Find where the given text appears and provide that cell's center as [X, Y] coordinate. 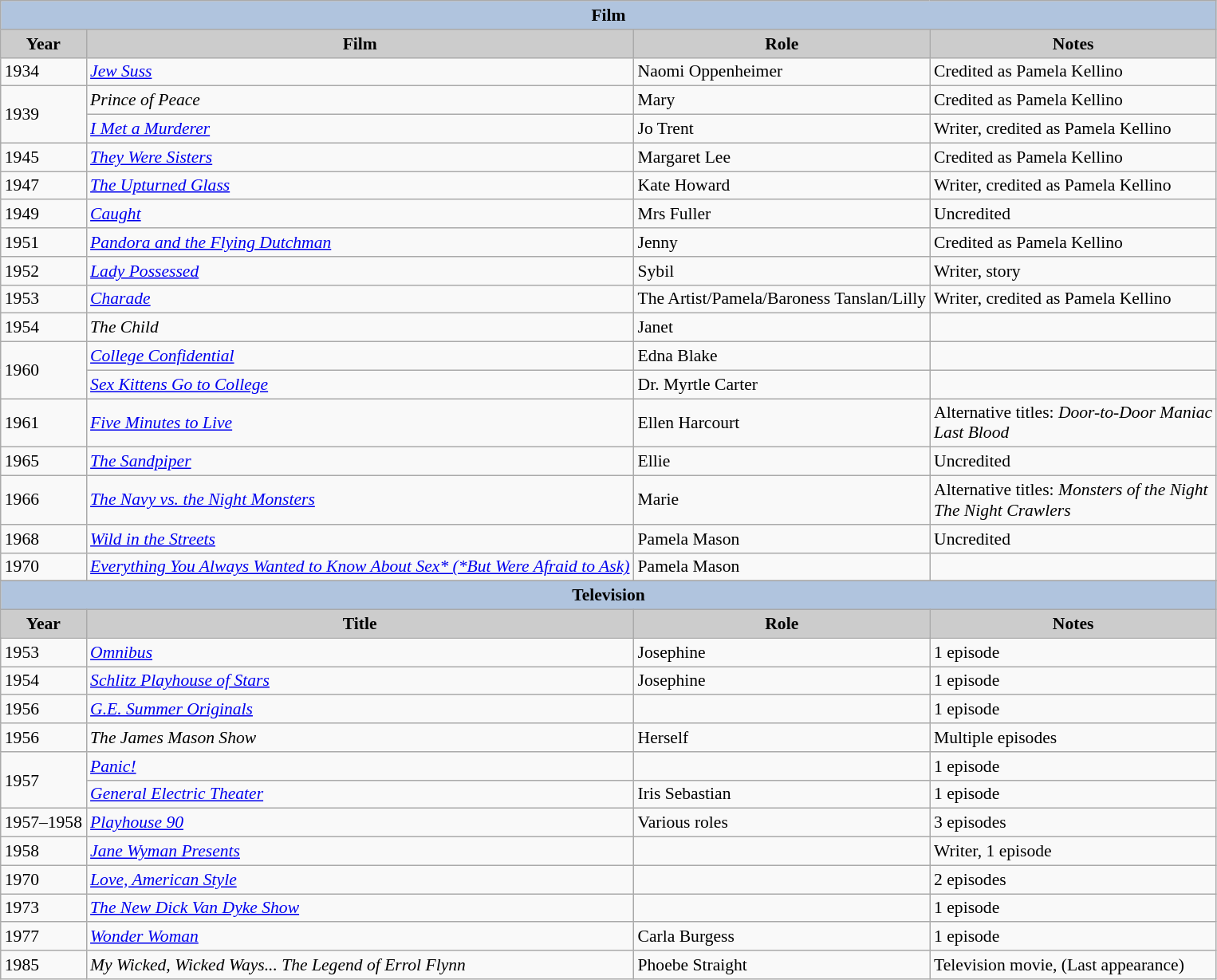
Ellie [782, 462]
Writer, story [1073, 271]
1965 [43, 462]
College Confidential [360, 356]
1957–1958 [43, 823]
Iris Sebastian [782, 794]
1985 [43, 965]
Playhouse 90 [360, 823]
Sex Kittens Go to College [360, 384]
Alternative titles: Monsters of the Night The Night Crawlers [1073, 501]
Carla Burgess [782, 937]
Sybil [782, 271]
My Wicked, Wicked Ways... The Legend of Errol Flynn [360, 965]
The Upturned Glass [360, 186]
Kate Howard [782, 186]
Various roles [782, 823]
Television movie, (Last appearance) [1073, 965]
Multiple episodes [1073, 738]
G.E. Summer Originals [360, 710]
Margaret Lee [782, 157]
Janet [782, 328]
Caught [360, 214]
General Electric Theater [360, 794]
The Sandpiper [360, 462]
Lady Possessed [360, 271]
The James Mason Show [360, 738]
1934 [43, 72]
Wonder Woman [360, 937]
The Navy vs. the Night Monsters [360, 501]
1960 [43, 370]
Charade [360, 299]
2 episodes [1073, 880]
Naomi Oppenheimer [782, 72]
1951 [43, 242]
Television [608, 596]
Omnibus [360, 652]
Panic! [360, 766]
Alternative titles: Door-to-Door ManiacLast Blood [1073, 423]
The New Dick Van Dyke Show [360, 908]
Love, American Style [360, 880]
1947 [43, 186]
1958 [43, 852]
Jo Trent [782, 129]
1968 [43, 539]
1961 [43, 423]
Phoebe Straight [782, 965]
Schlitz Playhouse of Stars [360, 681]
Everything You Always Wanted to Know About Sex* (*But Were Afraid to Ask) [360, 567]
1939 [43, 115]
1949 [43, 214]
I Met a Murderer [360, 129]
Jew Suss [360, 72]
1966 [43, 501]
Title [360, 624]
The Artist/Pamela/Baroness Tanslan/Lilly [782, 299]
1952 [43, 271]
Mrs Fuller [782, 214]
1977 [43, 937]
3 episodes [1073, 823]
1945 [43, 157]
1957 [43, 780]
Dr. Myrtle Carter [782, 384]
Mary [782, 100]
They Were Sisters [360, 157]
Prince of Peace [360, 100]
Marie [782, 501]
1973 [43, 908]
Five Minutes to Live [360, 423]
Pandora and the Flying Dutchman [360, 242]
The Child [360, 328]
Herself [782, 738]
Writer, 1 episode [1073, 852]
Wild in the Streets [360, 539]
Ellen Harcourt [782, 423]
Jenny [782, 242]
Jane Wyman Presents [360, 852]
Edna Blake [782, 356]
